Find where the given text appears and provide that cell's center as [x, y] coordinate. 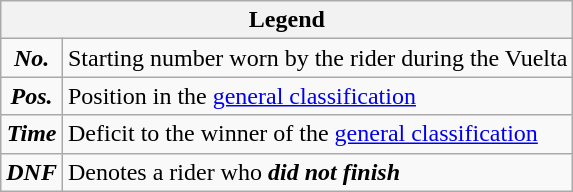
DNF [32, 172]
Position in the general classification [317, 96]
No. [32, 58]
Time [32, 134]
Denotes a rider who did not finish [317, 172]
Deficit to the winner of the general classification [317, 134]
Pos. [32, 96]
Legend [287, 20]
Starting number worn by the rider during the Vuelta [317, 58]
